From the cell containing the given text, extract its center point as (x, y) coordinate. 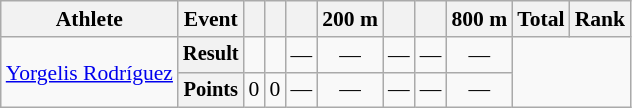
Yorgelis Rodríguez (90, 72)
Total (540, 19)
Points (211, 90)
Event (211, 19)
800 m (479, 19)
Result (211, 55)
Athlete (90, 19)
200 m (350, 19)
Rank (600, 19)
